Detect which cell encompasses the target text, then output its [x, y] center coordinate. 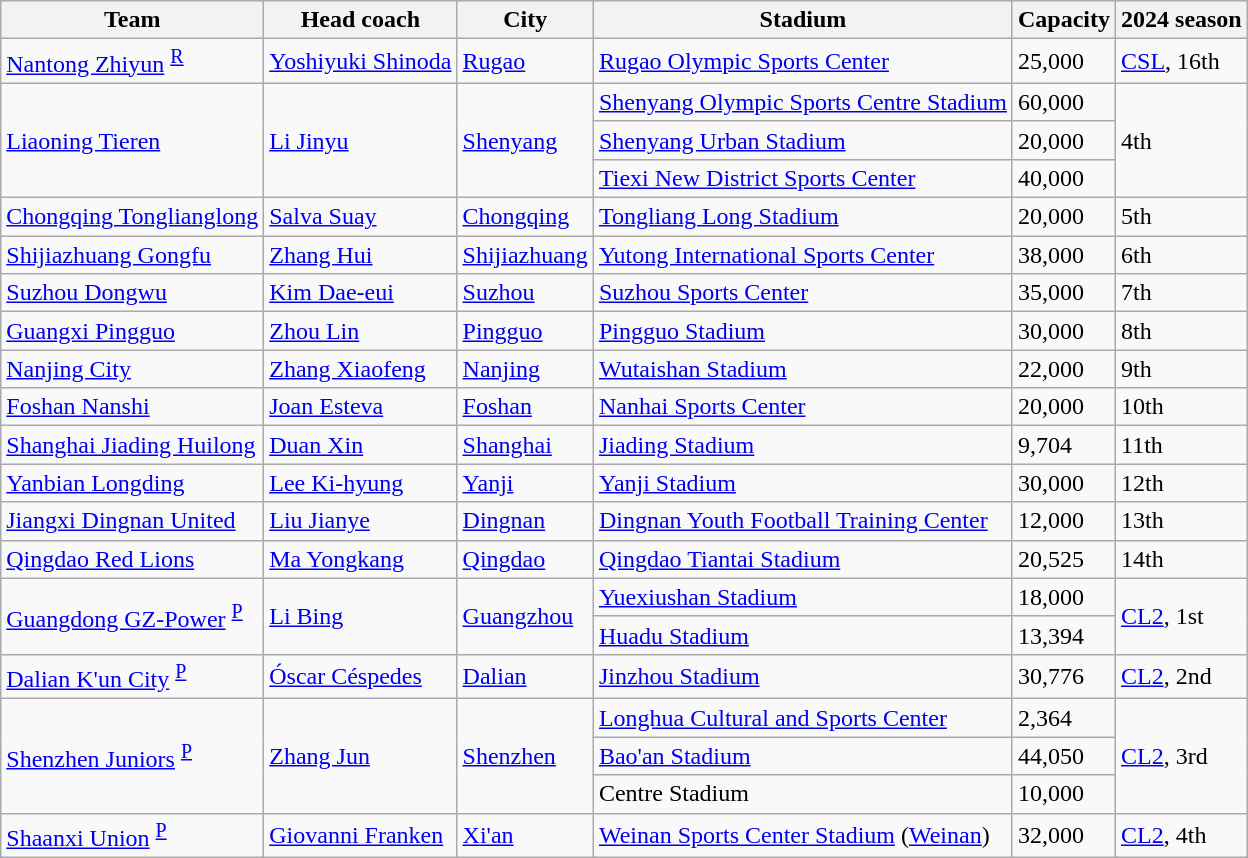
Yutong International Sports Center [802, 255]
Zhang Xiaofeng [360, 369]
Longhua Cultural and Sports Center [802, 718]
Shaanxi Union P [132, 836]
2024 season [1182, 20]
Nantong Zhiyun R [132, 62]
Liaoning Tieren [132, 140]
38,000 [1064, 255]
30,776 [1064, 676]
Rugao Olympic Sports Center [802, 62]
6th [1182, 255]
2,364 [1064, 718]
Pingguo [525, 331]
Jiading Stadium [802, 445]
9,704 [1064, 445]
Li Jinyu [360, 140]
Óscar Céspedes [360, 676]
Guangxi Pingguo [132, 331]
Nanjing [525, 369]
CSL, 16th [1182, 62]
Bao'an Stadium [802, 756]
Shanghai [525, 445]
Shijiazhuang [525, 255]
40,000 [1064, 178]
Duan Xin [360, 445]
Shenyang Olympic Sports Centre Stadium [802, 102]
Capacity [1064, 20]
City [525, 20]
Jinzhou Stadium [802, 676]
13th [1182, 521]
Liu Jianye [360, 521]
20,525 [1064, 559]
Kim Dae-eui [360, 293]
Tiexi New District Sports Center [802, 178]
CL2, 2nd [1182, 676]
CL2, 3rd [1182, 756]
Joan Esteva [360, 407]
18,000 [1064, 597]
Zhang Jun [360, 756]
Centre Stadium [802, 794]
Foshan Nanshi [132, 407]
5th [1182, 217]
Qingdao Red Lions [132, 559]
Giovanni Franken [360, 836]
Wutaishan Stadium [802, 369]
Shijiazhuang Gongfu [132, 255]
13,394 [1064, 635]
CL2, 4th [1182, 836]
Jiangxi Dingnan United [132, 521]
4th [1182, 140]
Li Bing [360, 616]
Nanjing City [132, 369]
Rugao [525, 62]
Yanbian Longding [132, 483]
Zhou Lin [360, 331]
Stadium [802, 20]
Huadu Stadium [802, 635]
Chongqing Tonglianglong [132, 217]
Ma Yongkang [360, 559]
Shenyang Urban Stadium [802, 140]
Suzhou Dongwu [132, 293]
Guangzhou [525, 616]
10th [1182, 407]
22,000 [1064, 369]
Dalian K'un City P [132, 676]
Shenyang [525, 140]
Suzhou [525, 293]
Suzhou Sports Center [802, 293]
12,000 [1064, 521]
Shenzhen Juniors P [132, 756]
32,000 [1064, 836]
CL2, 1st [1182, 616]
Team [132, 20]
60,000 [1064, 102]
8th [1182, 331]
Nanhai Sports Center [802, 407]
Weinan Sports Center Stadium (Weinan) [802, 836]
Foshan [525, 407]
Yanji [525, 483]
Chongqing [525, 217]
Xi'an [525, 836]
Yuexiushan Stadium [802, 597]
9th [1182, 369]
35,000 [1064, 293]
14th [1182, 559]
Lee Ki-hyung [360, 483]
Qingdao [525, 559]
Guangdong GZ-Power P [132, 616]
Yoshiyuki Shinoda [360, 62]
11th [1182, 445]
Yanji Stadium [802, 483]
44,050 [1064, 756]
Dalian [525, 676]
Shanghai Jiading Huilong [132, 445]
10,000 [1064, 794]
Salva Suay [360, 217]
12th [1182, 483]
Shenzhen [525, 756]
Dingnan Youth Football Training Center [802, 521]
Pingguo Stadium [802, 331]
Zhang Hui [360, 255]
7th [1182, 293]
Head coach [360, 20]
Dingnan [525, 521]
Qingdao Tiantai Stadium [802, 559]
Tongliang Long Stadium [802, 217]
25,000 [1064, 62]
